Find where the given text appears and provide that cell's center as (X, Y) coordinate. 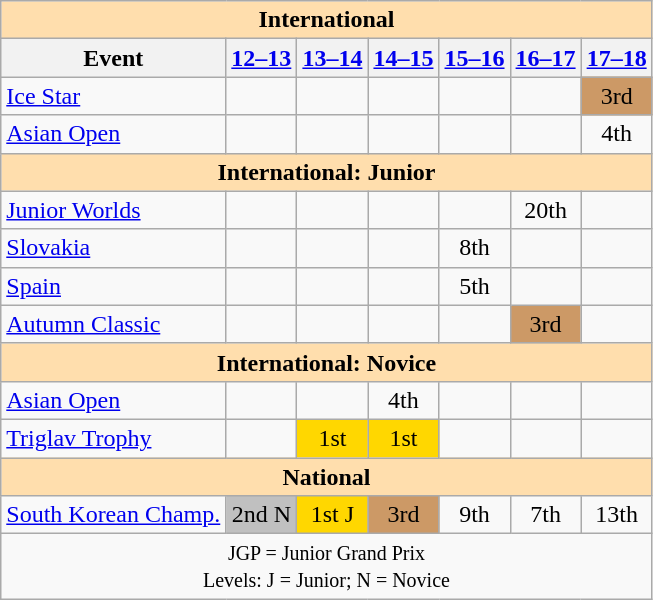
International (326, 20)
13th (616, 515)
5th (474, 286)
15–16 (474, 58)
Slovakia (114, 248)
International: Junior (326, 172)
Ice Star (114, 96)
International: Novice (326, 362)
Triglav Trophy (114, 438)
2nd N (262, 515)
Spain (114, 286)
Autumn Classic (114, 324)
7th (546, 515)
9th (474, 515)
JGP = Junior Grand Prix Levels: J = Junior; N = Novice (326, 566)
17–18 (616, 58)
1st J (332, 515)
14–15 (404, 58)
13–14 (332, 58)
12–13 (262, 58)
20th (546, 210)
National (326, 477)
Junior Worlds (114, 210)
Event (114, 58)
South Korean Champ. (114, 515)
16–17 (546, 58)
8th (474, 248)
